Provide the (x, y) coordinate of the cell's center where the given text is located.  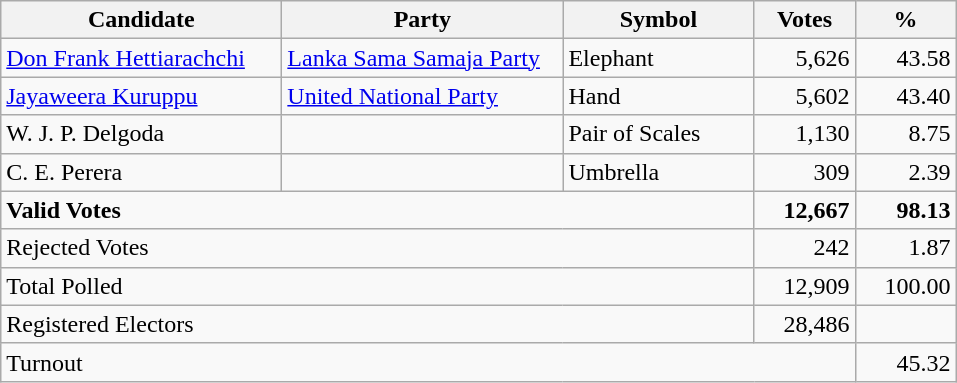
Valid Votes (378, 210)
5,626 (804, 58)
Pair of Scales (658, 134)
43.58 (906, 58)
1,130 (804, 134)
Don Frank Hettiarachchi (142, 58)
2.39 (906, 172)
United National Party (422, 96)
W. J. P. Delgoda (142, 134)
309 (804, 172)
Votes (804, 20)
28,486 (804, 324)
5,602 (804, 96)
Candidate (142, 20)
45.32 (906, 362)
Jayaweera Kuruppu (142, 96)
Lanka Sama Samaja Party (422, 58)
Symbol (658, 20)
Rejected Votes (378, 248)
8.75 (906, 134)
Registered Electors (378, 324)
% (906, 20)
242 (804, 248)
Hand (658, 96)
Total Polled (378, 286)
Party (422, 20)
100.00 (906, 286)
98.13 (906, 210)
Umbrella (658, 172)
C. E. Perera (142, 172)
Elephant (658, 58)
12,909 (804, 286)
Turnout (428, 362)
12,667 (804, 210)
1.87 (906, 248)
43.40 (906, 96)
